Find where the given text appears and provide that cell's center as [x, y] coordinate. 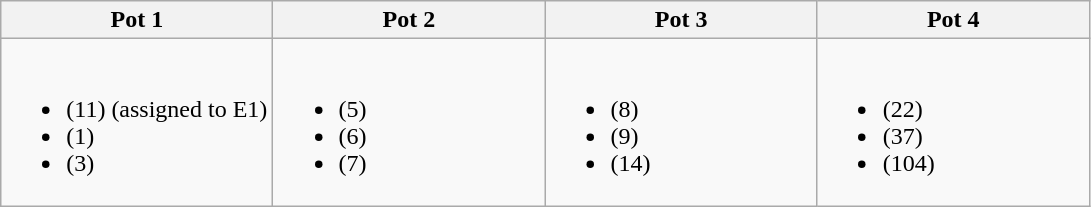
Pot 4 [953, 20]
Pot 1 [137, 20]
Pot 2 [409, 20]
(5) (6) (7) [409, 122]
(8) (9) (14) [681, 122]
(22) (37) (104) [953, 122]
Pot 3 [681, 20]
(11) (assigned to E1) (1) (3) [137, 122]
